Extract the [X, Y] coordinate from the center of the cell holding the provided text.  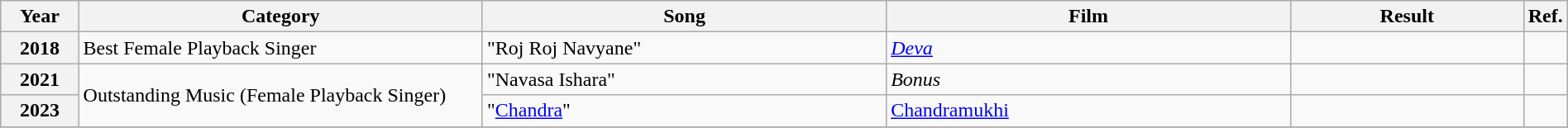
Film [1088, 17]
"Roj Roj Navyane" [684, 48]
Outstanding Music (Female Playback Singer) [280, 95]
Song [684, 17]
Bonus [1088, 79]
Deva [1088, 48]
Best Female Playback Singer [280, 48]
Year [40, 17]
Chandramukhi [1088, 111]
Ref. [1545, 17]
Category [280, 17]
2021 [40, 79]
"Navasa Ishara" [684, 79]
Result [1407, 17]
"Chandra" [684, 111]
2018 [40, 48]
2023 [40, 111]
